Return [X, Y] of the center of cell containing provided text 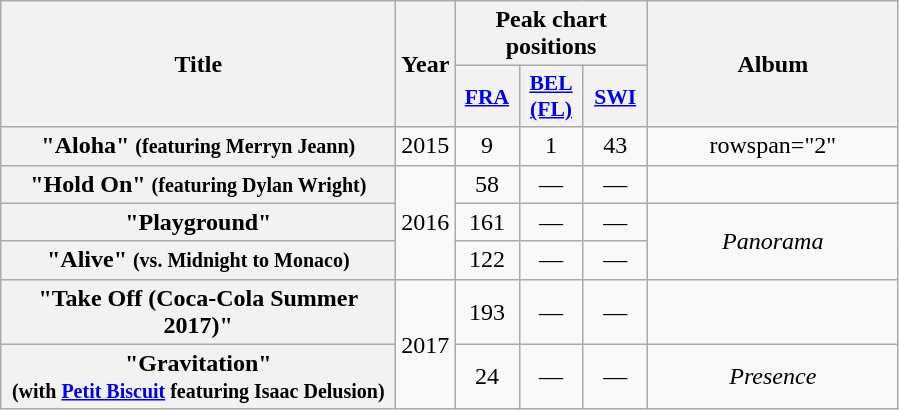
1 [551, 146]
"Playground" [198, 222]
BEL(FL) [551, 96]
rowspan="2" [772, 146]
Title [198, 64]
"Gravitation" (with Petit Biscuit featuring Isaac Delusion) [198, 376]
58 [487, 184]
161 [487, 222]
Album [772, 64]
193 [487, 312]
"Aloha" (featuring Merryn Jeann) [198, 146]
2016 [426, 222]
43 [615, 146]
Panorama [772, 241]
2015 [426, 146]
24 [487, 376]
Peak chart positions [551, 34]
9 [487, 146]
Year [426, 64]
Presence [772, 376]
"Take Off (Coca-Cola Summer 2017)" [198, 312]
"Alive" (vs. Midnight to Monaco) [198, 260]
FRA [487, 96]
"Hold On" (featuring Dylan Wright) [198, 184]
122 [487, 260]
SWI [615, 96]
2017 [426, 344]
